Detect which cell encompasses the target text, then output its [x, y] center coordinate. 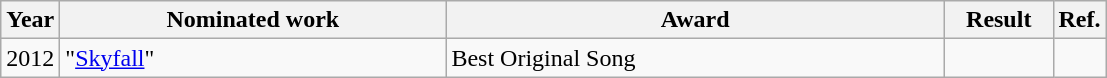
Award [696, 20]
Best Original Song [696, 58]
"Skyfall" [253, 58]
Nominated work [253, 20]
Ref. [1080, 20]
Result [998, 20]
2012 [30, 58]
Year [30, 20]
